For the text-containing cell, return its midpoint in [X, Y] coordinate format. 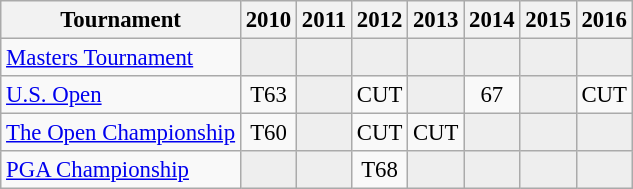
U.S. Open [121, 95]
2012 [379, 20]
2016 [604, 20]
PGA Championship [121, 170]
T68 [379, 170]
Tournament [121, 20]
T63 [268, 95]
2014 [492, 20]
T60 [268, 133]
The Open Championship [121, 133]
2015 [548, 20]
2010 [268, 20]
2011 [324, 20]
2013 [436, 20]
67 [492, 95]
Masters Tournament [121, 58]
